Return the [x, y] coordinate for the center point of the cell that contains the specified text.  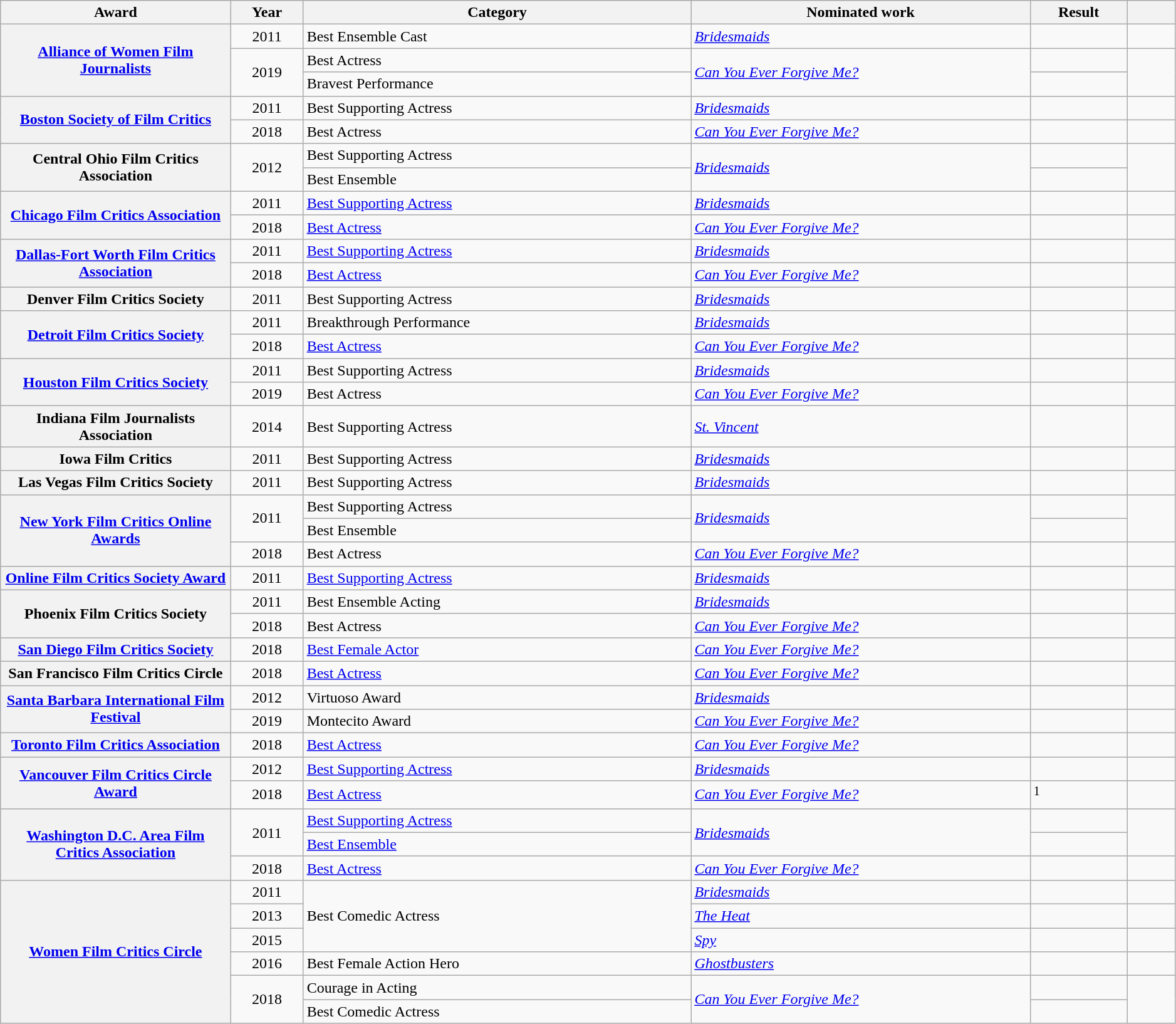
1 [1079, 795]
Result [1079, 13]
The Heat [861, 916]
Ghostbusters [861, 964]
Best Female Actor [497, 649]
Montecito Award [497, 721]
Best Ensemble Acting [497, 602]
Best Female Action Hero [497, 964]
St. Vincent [861, 426]
Women Film Critics Circle [115, 951]
Indiana Film Journalists Association [115, 426]
Breakthrough Performance [497, 323]
Santa Barbara International Film Festival [115, 709]
San Francisco Film Critics Circle [115, 673]
San Diego Film Critics Society [115, 649]
Spy [861, 940]
Online Film Critics Society Award [115, 578]
Denver Film Critics Society [115, 299]
Best Ensemble Cast [497, 36]
2014 [267, 426]
Nominated work [861, 13]
Courage in Acting [497, 988]
Year [267, 13]
Iowa Film Critics [115, 459]
Dallas-Fort Worth Film Critics Association [115, 263]
Award [115, 13]
Bravest Performance [497, 84]
New York Film Critics Online Awards [115, 530]
Category [497, 13]
Washington D.C. Area Film Critics Association [115, 844]
2015 [267, 940]
Boston Society of Film Critics [115, 120]
Chicago Film Critics Association [115, 215]
Las Vegas Film Critics Society [115, 483]
2016 [267, 964]
Toronto Film Critics Association [115, 745]
Detroit Film Critics Society [115, 335]
Houston Film Critics Society [115, 382]
Phoenix Film Critics Society [115, 614]
Vancouver Film Critics Circle Award [115, 783]
Virtuoso Award [497, 697]
2013 [267, 916]
Central Ohio Film Critics Association [115, 167]
Alliance of Women Film Journalists [115, 60]
